Capture the cell that displays the provided text and extract its [X, Y] central coordinate. 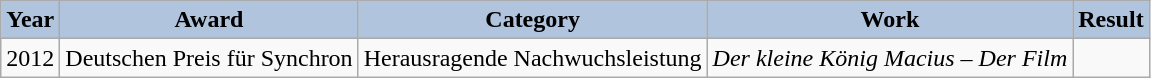
2012 [30, 58]
Der kleine König Macius – Der Film [890, 58]
Result [1111, 20]
Deutschen Preis für Synchron [209, 58]
Award [209, 20]
Herausragende Nachwuchsleistung [532, 58]
Work [890, 20]
Category [532, 20]
Year [30, 20]
